Output the (X, Y) coordinate of the center of the cell containing the given text.  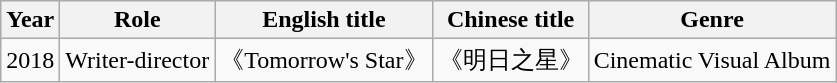
Chinese title (510, 20)
Role (138, 20)
Writer-director (138, 60)
《明日之星》 (510, 60)
English title (324, 20)
Year (30, 20)
Cinematic Visual Album (712, 60)
2018 (30, 60)
Genre (712, 20)
《Tomorrow's Star》 (324, 60)
